Scan for the cell matching the given text and deliver its (x, y) coordinate at center. 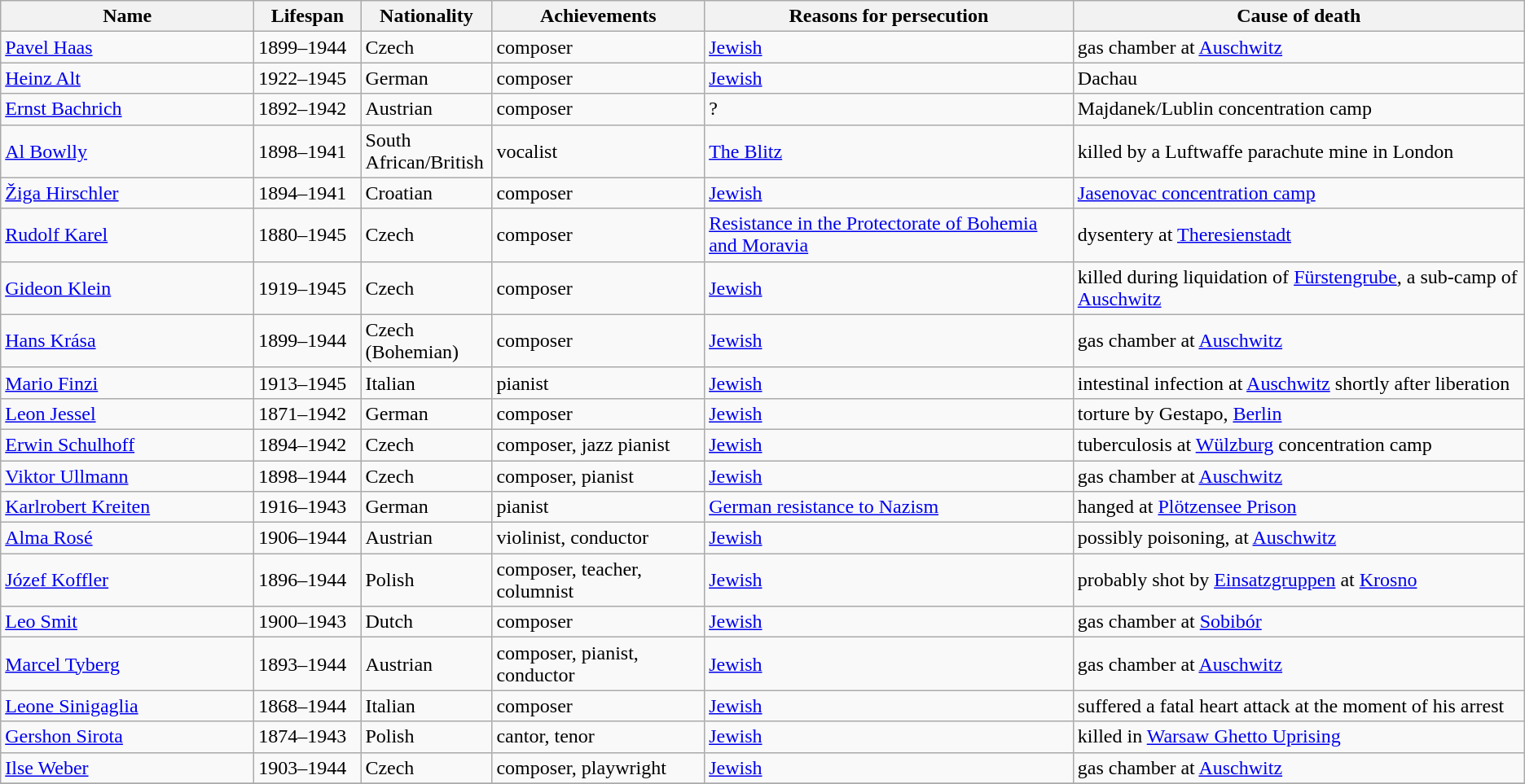
1892–1942 (308, 109)
torture by Gestapo, Berlin (1299, 414)
Heinz Alt (127, 78)
1894–1941 (308, 193)
Rudolf Karel (127, 234)
Dachau (1299, 78)
composer, pianist (598, 476)
Józef Koffler (127, 580)
killed in Warsaw Ghetto Uprising (1299, 737)
suffered a fatal heart attack at the moment of his arrest (1299, 706)
1871–1942 (308, 414)
1906–1944 (308, 538)
cantor, tenor (598, 737)
composer, jazz pianist (598, 445)
Majdanek/Lublin concentration camp (1299, 109)
Žiga Hirschler (127, 193)
1896–1944 (308, 580)
Resistance in the Protectorate of Bohemia and Moravia (890, 234)
possibly poisoning, at Auschwitz (1299, 538)
1893–1944 (308, 664)
composer, playwright (598, 768)
violinist, conductor (598, 538)
1916–1943 (308, 507)
composer, teacher, columnist (598, 580)
Marcel Tyberg (127, 664)
Hans Krása (127, 340)
1900–1943 (308, 622)
Croatian (427, 193)
Nationality (427, 16)
Al Bowlly (127, 151)
Viktor Ullmann (127, 476)
1919–1945 (308, 288)
Leo Smit (127, 622)
1898–1941 (308, 151)
The Blitz (890, 151)
probably shot by Einsatzgruppen at Krosno (1299, 580)
killed by a Luftwaffe parachute mine in London (1299, 151)
Mario Finzi (127, 383)
1874–1943 (308, 737)
Pavel Haas (127, 47)
hanged at Plötzensee Prison (1299, 507)
Leon Jessel (127, 414)
Gideon Klein (127, 288)
vocalist (598, 151)
1868–1944 (308, 706)
German resistance to Nazism (890, 507)
Alma Rosé (127, 538)
composer, pianist, conductor (598, 664)
Jasenovac concentration camp (1299, 193)
1922–1945 (308, 78)
tuberculosis at Wülzburg concentration camp (1299, 445)
1894–1942 (308, 445)
gas chamber at Sobibór (1299, 622)
Ernst Bachrich (127, 109)
Name (127, 16)
1898–1944 (308, 476)
? (890, 109)
Ilse Weber (127, 768)
Karlrobert Kreiten (127, 507)
Czech (Bohemian) (427, 340)
1880–1945 (308, 234)
Cause of death (1299, 16)
Erwin Schulhoff (127, 445)
killed during liquidation of Fürstengrube, a sub-camp of Auschwitz (1299, 288)
South African/British (427, 151)
Leone Sinigaglia (127, 706)
Gershon Sirota (127, 737)
1903–1944 (308, 768)
Achievements (598, 16)
Lifespan (308, 16)
Reasons for persecution (890, 16)
dysentery at Theresienstadt (1299, 234)
intestinal infection at Auschwitz shortly after liberation (1299, 383)
Dutch (427, 622)
1913–1945 (308, 383)
